Identify which cell holds the provided text, then report its (X, Y) central coordinate. 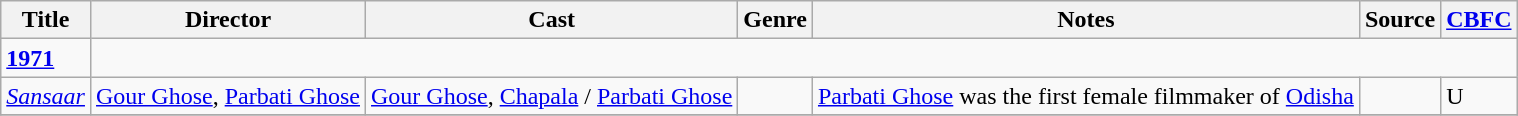
CBFC (1479, 20)
Notes (1086, 20)
Director (228, 20)
Gour Ghose, Parbati Ghose (228, 96)
Source (1400, 20)
Gour Ghose, Chapala / Parbati Ghose (552, 96)
1971 (46, 58)
Parbati Ghose was the first female filmmaker of Odisha (1086, 96)
U (1479, 96)
Genre (776, 20)
Sansaar (46, 96)
Cast (552, 20)
Title (46, 20)
